Detect which cell encompasses the target text, then output its [x, y] center coordinate. 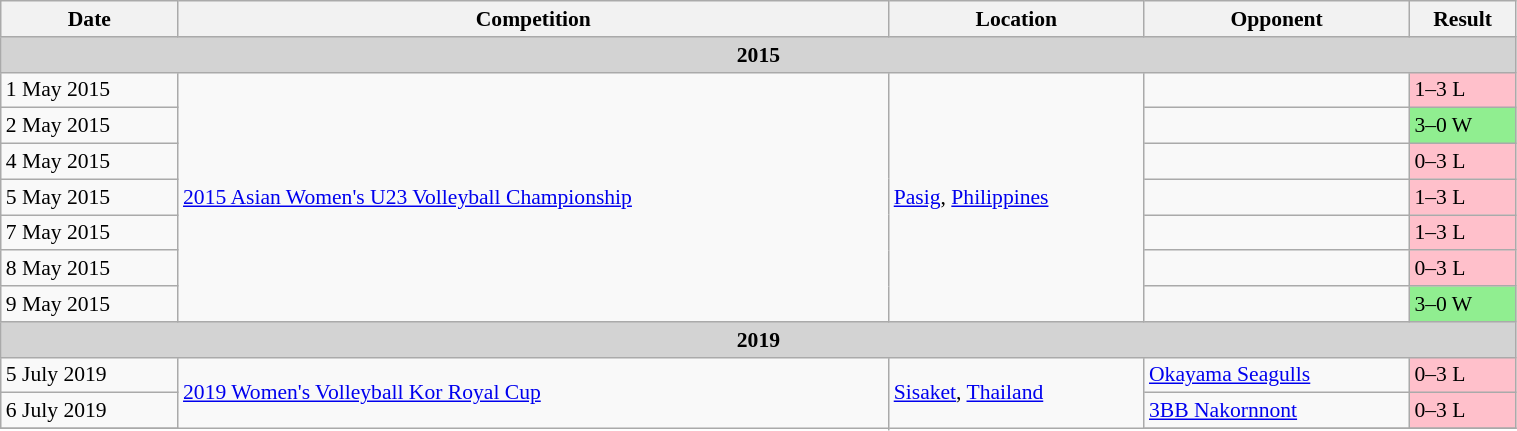
Competition [534, 19]
9 May 2015 [90, 304]
2019 Women's Volleyball Kor Royal Cup [534, 392]
4 May 2015 [90, 162]
5 July 2019 [90, 375]
2019 [758, 340]
1 May 2015 [90, 90]
5 May 2015 [90, 197]
Pasig, Philippines [1016, 196]
7 May 2015 [90, 233]
Location [1016, 19]
Date [90, 19]
3BB Nakornnont [1276, 411]
Okayama Seagulls [1276, 375]
Sisaket, Thailand [1016, 392]
2015 Asian Women's U23 Volleyball Championship [534, 196]
Result [1462, 19]
2015 [758, 55]
6 July 2019 [90, 411]
Opponent [1276, 19]
2 May 2015 [90, 126]
8 May 2015 [90, 269]
